From the cell containing the given text, extract its center point as [X, Y] coordinate. 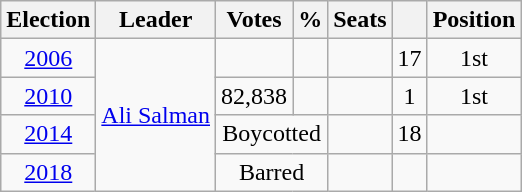
Seats [360, 20]
18 [410, 134]
2014 [48, 134]
Ali Salman [156, 115]
Boycotted [272, 134]
Position [474, 20]
2010 [48, 96]
Votes [254, 20]
82,838 [254, 96]
2006 [48, 58]
Election [48, 20]
17 [410, 58]
% [310, 20]
Barred [272, 172]
1 [410, 96]
Leader [156, 20]
2018 [48, 172]
